Detect which cell encompasses the target text, then output its [X, Y] center coordinate. 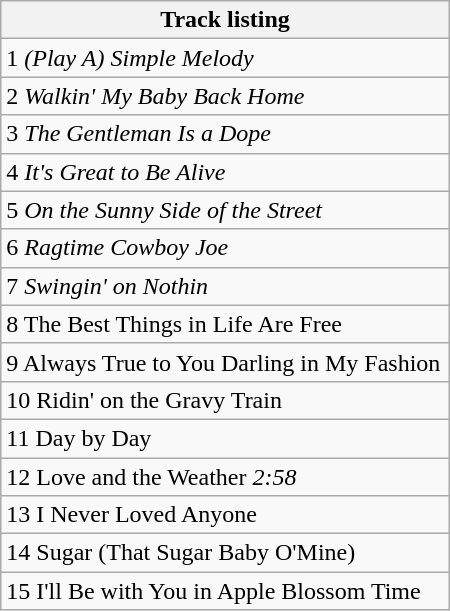
9 Always True to You Darling in My Fashion [225, 362]
15 I'll Be with You in Apple Blossom Time [225, 591]
13 I Never Loved Anyone [225, 515]
6 Ragtime Cowboy Joe [225, 248]
4 It's Great to Be Alive [225, 172]
12 Love and the Weather 2:58 [225, 477]
14 Sugar (That Sugar Baby O'Mine) [225, 553]
7 Swingin' on Nothin [225, 286]
2 Walkin' My Baby Back Home [225, 96]
5 On the Sunny Side of the Street [225, 210]
10 Ridin' on the Gravy Train [225, 400]
Track listing [225, 20]
11 Day by Day [225, 438]
1 (Play A) Simple Melody [225, 58]
8 The Best Things in Life Are Free [225, 324]
3 The Gentleman Is a Dope [225, 134]
